From the cell containing the given text, extract its center point as [X, Y] coordinate. 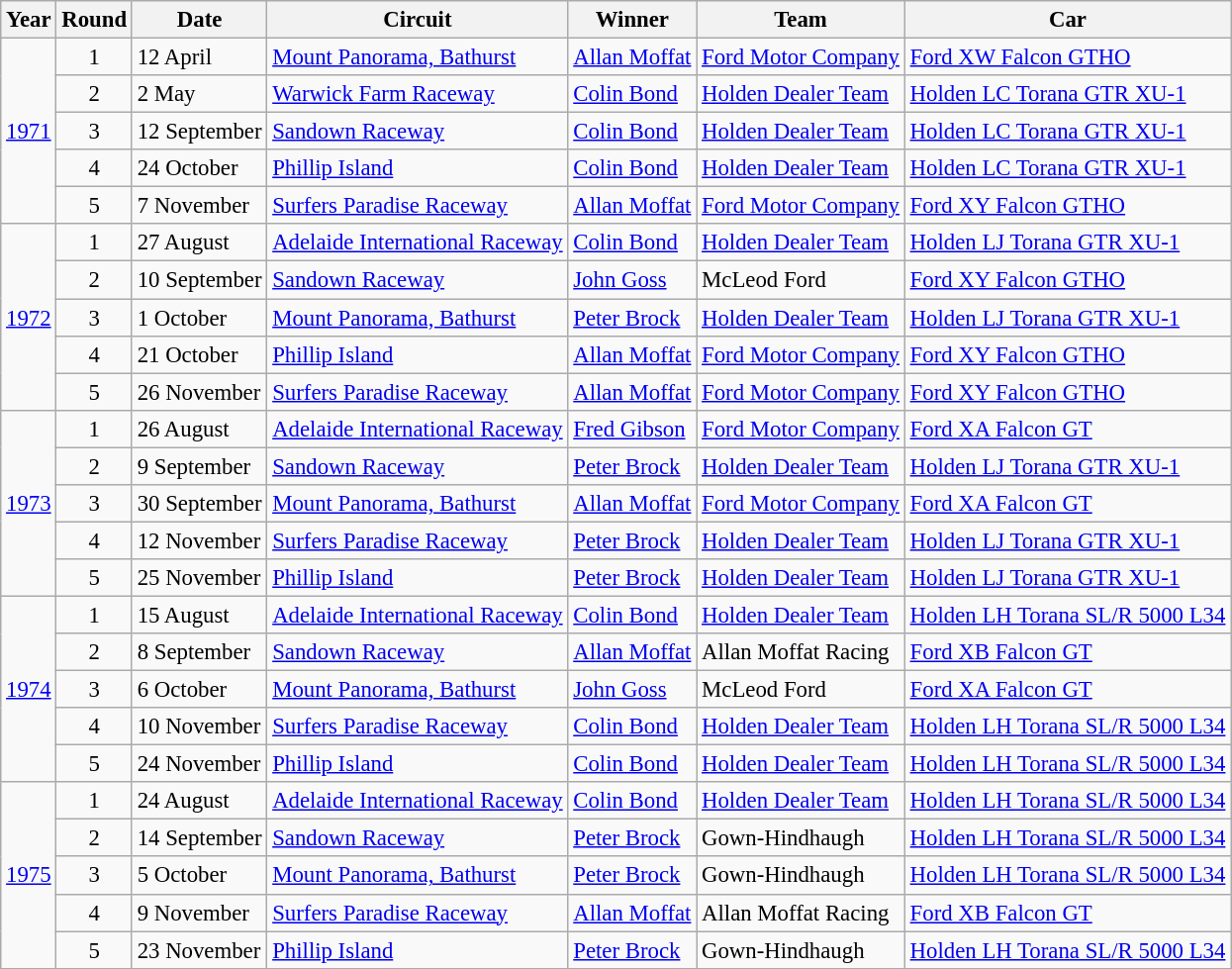
12 November [199, 540]
24 October [199, 168]
26 August [199, 429]
30 September [199, 504]
27 August [199, 242]
5 October [199, 876]
10 November [199, 727]
12 September [199, 132]
Circuit [418, 20]
Car [1067, 20]
2 May [199, 94]
Warwick Farm Raceway [418, 94]
1 October [199, 318]
Winner [632, 20]
12 April [199, 57]
21 October [199, 354]
Year [29, 20]
1972 [29, 317]
14 September [199, 838]
23 November [199, 950]
10 September [199, 280]
1973 [29, 503]
Fred Gibson [632, 429]
25 November [199, 578]
15 August [199, 615]
6 October [199, 690]
9 September [199, 466]
26 November [199, 392]
7 November [199, 206]
1974 [29, 689]
Ford XW Falcon GTHO [1067, 57]
24 August [199, 801]
Team [802, 20]
9 November [199, 913]
1971 [29, 132]
Date [199, 20]
8 September [199, 652]
1975 [29, 875]
Round [94, 20]
24 November [199, 764]
